Return the [X, Y] coordinate for the center point of the cell that contains the specified text.  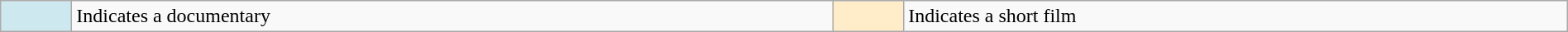
Indicates a short film [1236, 16]
Indicates a documentary [452, 16]
